Pinpoint the cell where the given text exists, returning its (x, y) midpoint coordinate. 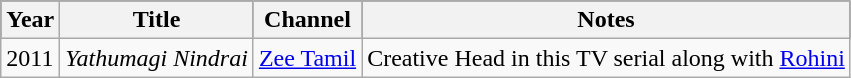
Notes (606, 20)
Yathumagi Nindrai (157, 58)
Creative Head in this TV serial along with Rohini (606, 58)
Zee Tamil (307, 58)
Channel (307, 20)
Title (157, 20)
Year (30, 20)
2011 (30, 58)
